Scan for the cell matching the given text and deliver its (X, Y) coordinate at center. 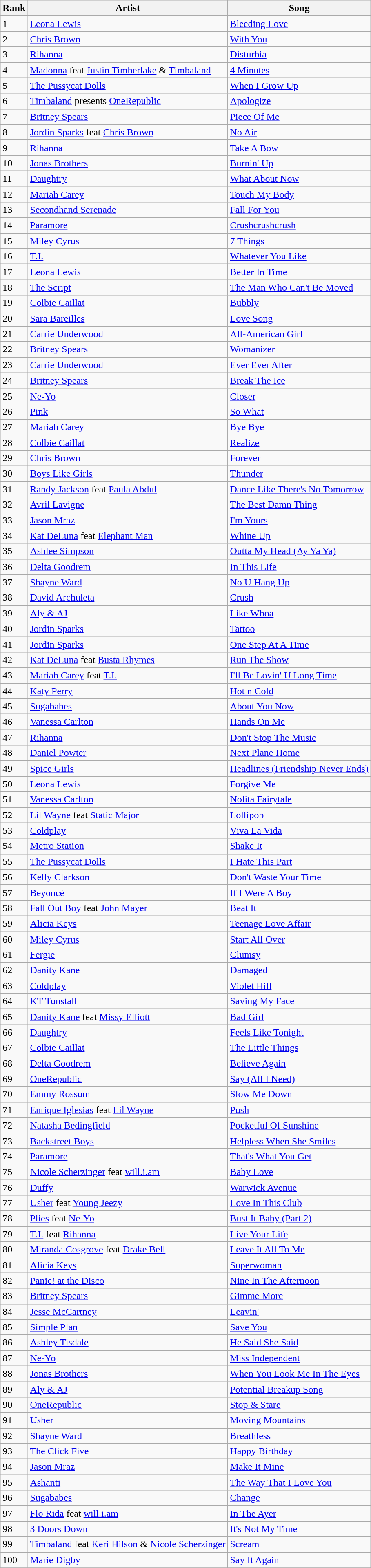
93 (14, 1451)
Tattoo (299, 629)
Headlines (Friendship Never Ends) (299, 769)
Pink (128, 411)
54 (14, 846)
Damaged (299, 970)
I'll Be Lovin' U Long Time (299, 675)
Crushcrushcrush (299, 225)
When You Look Me In The Eyes (299, 1374)
No U Hang Up (299, 582)
47 (14, 738)
Jesse McCartney (128, 1312)
Realize (299, 442)
24 (14, 380)
67 (14, 1048)
Bye Bye (299, 427)
Bleeding Love (299, 24)
Secondhand Serenade (128, 210)
Bubbly (299, 303)
Kat DeLuna feat Elephant Man (128, 536)
Kat DeLuna feat Busta Rhymes (128, 660)
Pocketful Of Sunshine (299, 1125)
Break The Ice (299, 380)
Don't Stop The Music (299, 738)
Viva La Vida (299, 830)
T.I. (128, 256)
79 (14, 1234)
Forgive Me (299, 784)
51 (14, 799)
39 (14, 613)
31 (14, 489)
35 (14, 551)
8 (14, 132)
19 (14, 303)
16 (14, 256)
Fall For You (299, 210)
7 (14, 117)
85 (14, 1327)
Like Whoa (299, 613)
49 (14, 769)
Make It Mine (299, 1467)
Whine Up (299, 536)
Nine In The Afternoon (299, 1281)
Plies feat Ne-Yo (128, 1219)
45 (14, 707)
Katy Perry (128, 691)
Ever Ever After (299, 365)
Gimme More (299, 1296)
Scream (299, 1544)
28 (14, 442)
10 (14, 163)
Warwick Avenue (299, 1188)
7 Things (299, 241)
Thunder (299, 474)
Ashanti (128, 1482)
Breathless (299, 1435)
Rank (14, 8)
42 (14, 660)
Disturbia (299, 55)
Mariah Carey feat T.I. (128, 675)
80 (14, 1250)
In The Ayer (299, 1513)
100 (14, 1560)
98 (14, 1529)
Baby Love (299, 1172)
So What (299, 411)
Timbaland presents OneRepublic (128, 101)
65 (14, 1017)
4 Minutes (299, 70)
Outta My Head (Ay Ya Ya) (299, 551)
Saving My Face (299, 1001)
Love Song (299, 318)
Randy Jackson feat Paula Abdul (128, 489)
86 (14, 1343)
I Hate This Part (299, 861)
Take A Bow (299, 148)
32 (14, 505)
Don't Waste Your Time (299, 877)
26 (14, 411)
Believe Again (299, 1063)
71 (14, 1110)
Superwoman (299, 1265)
If I Were A Boy (299, 892)
Touch My Body (299, 194)
KT Tunstall (128, 1001)
Run The Show (299, 660)
73 (14, 1141)
4 (14, 70)
84 (14, 1312)
72 (14, 1125)
Avril Lavigne (128, 505)
Beat It (299, 908)
Ashlee Simpson (128, 551)
Leavin' (299, 1312)
T.I. feat Rihanna (128, 1234)
Ashley Tisdale (128, 1343)
Artist (128, 8)
Madonna feat Justin Timberlake & Timbaland (128, 70)
Save You (299, 1327)
Jordin Sparks feat Chris Brown (128, 132)
That's What You Get (299, 1156)
5 (14, 86)
43 (14, 675)
Nicole Scherzinger feat will.i.am (128, 1172)
In This Life (299, 567)
77 (14, 1203)
22 (14, 349)
Forever (299, 458)
14 (14, 225)
Beyoncé (128, 892)
83 (14, 1296)
59 (14, 923)
Whatever You Like (299, 256)
13 (14, 210)
Say (All I Need) (299, 1079)
When I Grow Up (299, 86)
87 (14, 1358)
Danity Kane feat Missy Elliott (128, 1017)
Closer (299, 396)
Metro Station (128, 846)
Moving Mountains (299, 1420)
34 (14, 536)
Miranda Cosgrove feat Drake Bell (128, 1250)
37 (14, 582)
Womanizer (299, 349)
Start All Over (299, 939)
96 (14, 1498)
Enrique Iglesias feat Lil Wayne (128, 1110)
1 (14, 24)
Potential Breakup Song (299, 1389)
Next Plane Home (299, 753)
88 (14, 1374)
91 (14, 1420)
Simple Plan (128, 1327)
Danity Kane (128, 970)
The Best Damn Thing (299, 505)
I'm Yours (299, 520)
The Man Who Can't Be Moved (299, 287)
It's Not My Time (299, 1529)
Happy Birthday (299, 1451)
Usher feat Young Jeezy (128, 1203)
Helpless When She Smiles (299, 1141)
81 (14, 1265)
Shake It (299, 846)
Usher (128, 1420)
Better In Time (299, 272)
25 (14, 396)
Dance Like There's No Tomorrow (299, 489)
63 (14, 986)
Feels Like Tonight (299, 1032)
70 (14, 1094)
38 (14, 598)
Flo Rida feat will.i.am (128, 1513)
46 (14, 722)
Panic! at the Disco (128, 1281)
97 (14, 1513)
Sara Bareilles (128, 318)
No Air (299, 132)
99 (14, 1544)
40 (14, 629)
3 (14, 55)
Teenage Love Affair (299, 923)
3 Doors Down (128, 1529)
Piece Of Me (299, 117)
Change (299, 1498)
95 (14, 1482)
50 (14, 784)
68 (14, 1063)
The Way That I Love You (299, 1482)
David Archuleta (128, 598)
Lollipop (299, 815)
Bad Girl (299, 1017)
Emmy Rossum (128, 1094)
All-American Girl (299, 334)
Apologize (299, 101)
Song (299, 8)
Burnin' Up (299, 163)
Miss Independent (299, 1358)
48 (14, 753)
44 (14, 691)
92 (14, 1435)
Kelly Clarkson (128, 877)
One Step At A Time (299, 644)
Love In This Club (299, 1203)
Bust It Baby (Part 2) (299, 1219)
Marie Digby (128, 1560)
64 (14, 1001)
66 (14, 1032)
Nolita Fairytale (299, 799)
Timbaland feat Keri Hilson & Nicole Scherzinger (128, 1544)
Violet Hill (299, 986)
30 (14, 474)
12 (14, 194)
Say It Again (299, 1560)
82 (14, 1281)
53 (14, 830)
6 (14, 101)
Fall Out Boy feat John Mayer (128, 908)
61 (14, 955)
18 (14, 287)
The Script (128, 287)
Clumsy (299, 955)
The Click Five (128, 1451)
Slow Me Down (299, 1094)
Crush (299, 598)
Hot n Cold (299, 691)
27 (14, 427)
He Said She Said (299, 1343)
Live Your Life (299, 1234)
58 (14, 908)
2 (14, 39)
62 (14, 970)
94 (14, 1467)
Spice Girls (128, 769)
15 (14, 241)
Natasha Bedingfield (128, 1125)
Daniel Powter (128, 753)
52 (14, 815)
29 (14, 458)
With You (299, 39)
57 (14, 892)
9 (14, 148)
69 (14, 1079)
41 (14, 644)
56 (14, 877)
75 (14, 1172)
33 (14, 520)
89 (14, 1389)
36 (14, 567)
11 (14, 179)
17 (14, 272)
Duffy (128, 1188)
21 (14, 334)
About You Now (299, 707)
90 (14, 1405)
Boys Like Girls (128, 474)
Push (299, 1110)
The Little Things (299, 1048)
Lil Wayne feat Static Major (128, 815)
23 (14, 365)
Fergie (128, 955)
Hands On Me (299, 722)
76 (14, 1188)
Backstreet Boys (128, 1141)
Stop & Stare (299, 1405)
55 (14, 861)
78 (14, 1219)
Leave It All To Me (299, 1250)
What About Now (299, 179)
20 (14, 318)
60 (14, 939)
74 (14, 1156)
